Find where the given text appears and provide that cell's center as (x, y) coordinate. 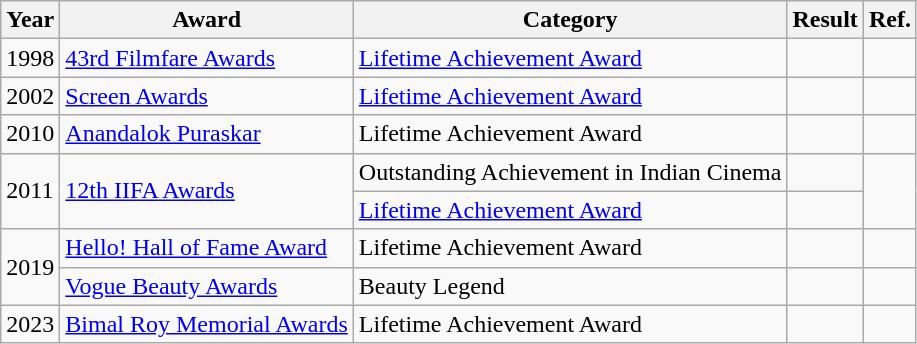
Award (207, 20)
Result (825, 20)
2011 (30, 191)
Anandalok Puraskar (207, 134)
Category (570, 20)
Bimal Roy Memorial Awards (207, 324)
Beauty Legend (570, 286)
Ref. (890, 20)
Hello! Hall of Fame Award (207, 248)
Outstanding Achievement in Indian Cinema (570, 172)
2010 (30, 134)
2023 (30, 324)
12th IIFA Awards (207, 191)
1998 (30, 58)
2002 (30, 96)
Year (30, 20)
Screen Awards (207, 96)
43rd Filmfare Awards (207, 58)
2019 (30, 267)
Vogue Beauty Awards (207, 286)
